Locate the cell with the specified text and output its [x, y] center coordinate. 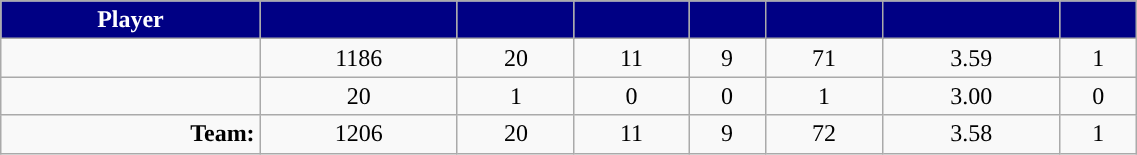
1206 [358, 134]
3.59 [972, 58]
71 [824, 58]
3.58 [972, 134]
3.00 [972, 96]
1186 [358, 58]
Player [130, 20]
Team: [130, 134]
72 [824, 134]
